Detect which cell encompasses the target text, then output its (x, y) center coordinate. 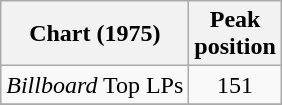
151 (235, 85)
Billboard Top LPs (95, 85)
Chart (1975) (95, 34)
Peakposition (235, 34)
